Determine the [x, y] coordinate at the center of the cell enclosing the given text.  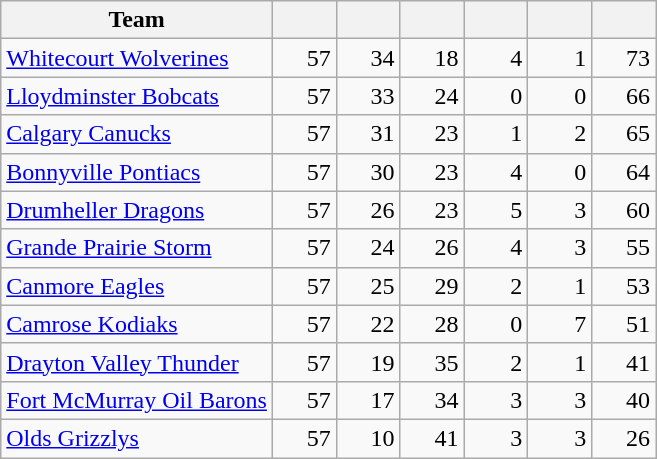
10 [368, 438]
Team [137, 20]
Calgary Canucks [137, 134]
Camrose Kodiaks [137, 324]
65 [624, 134]
30 [368, 172]
22 [368, 324]
60 [624, 210]
19 [368, 362]
Bonnyville Pontiacs [137, 172]
28 [432, 324]
Canmore Eagles [137, 286]
29 [432, 286]
Whitecourt Wolverines [137, 58]
51 [624, 324]
18 [432, 58]
40 [624, 400]
Lloydminster Bobcats [137, 96]
Fort McMurray Oil Barons [137, 400]
35 [432, 362]
Grande Prairie Storm [137, 248]
Olds Grizzlys [137, 438]
Drumheller Dragons [137, 210]
33 [368, 96]
5 [496, 210]
64 [624, 172]
31 [368, 134]
55 [624, 248]
53 [624, 286]
17 [368, 400]
7 [560, 324]
Drayton Valley Thunder [137, 362]
66 [624, 96]
73 [624, 58]
25 [368, 286]
